Determine the (X, Y) coordinate at the center of the cell enclosing the given text.  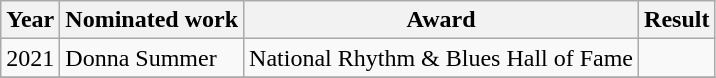
2021 (30, 58)
Year (30, 20)
Result (677, 20)
National Rhythm & Blues Hall of Fame (442, 58)
Nominated work (152, 20)
Award (442, 20)
Donna Summer (152, 58)
